Provide the (x, y) coordinate of the cell's center where the given text is located.  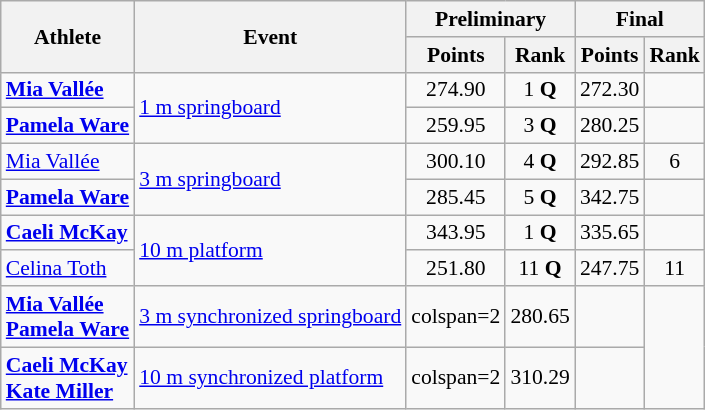
1 m springboard (270, 108)
Preliminary (490, 19)
Mia ValléePamela Ware (68, 316)
342.75 (610, 197)
310.29 (540, 378)
272.30 (610, 90)
247.75 (610, 269)
Caeli McKayKate Miller (68, 378)
Event (270, 36)
251.80 (456, 269)
10 m synchronized platform (270, 378)
343.95 (456, 233)
6 (674, 162)
11 (674, 269)
5 Q (540, 197)
3 m springboard (270, 180)
Caeli McKay (68, 233)
274.90 (456, 90)
280.25 (610, 126)
285.45 (456, 197)
259.95 (456, 126)
280.65 (540, 316)
300.10 (456, 162)
4 Q (540, 162)
3 m synchronized springboard (270, 316)
10 m platform (270, 250)
335.65 (610, 233)
292.85 (610, 162)
11 Q (540, 269)
Athlete (68, 36)
Celina Toth (68, 269)
3 Q (540, 126)
Final (640, 19)
